Output the [x, y] coordinate of the center of the cell containing the given text.  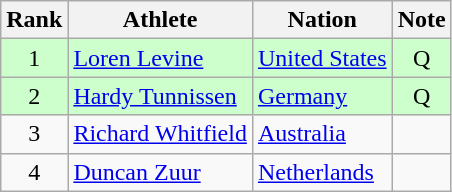
Australia [322, 134]
4 [34, 172]
2 [34, 96]
Nation [322, 20]
Athlete [160, 20]
Loren Levine [160, 58]
Richard Whitfield [160, 134]
Duncan Zuur [160, 172]
1 [34, 58]
Note [422, 20]
United States [322, 58]
Rank [34, 20]
Hardy Tunnissen [160, 96]
Germany [322, 96]
Netherlands [322, 172]
3 [34, 134]
